Determine the [x, y] coordinate at the center of the cell enclosing the given text.  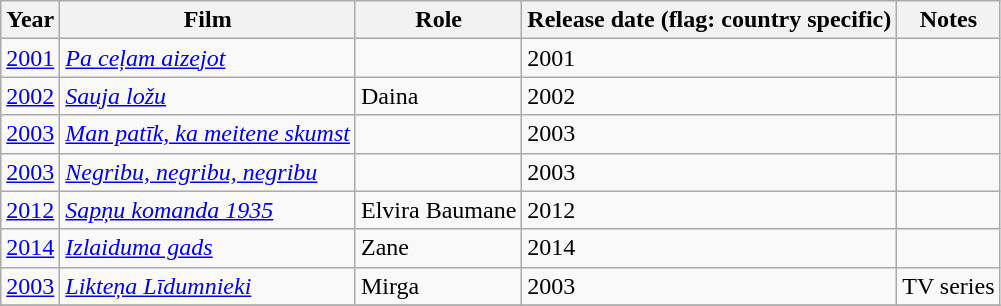
Zane [438, 248]
Negribu, negribu, negribu [208, 172]
Notes [948, 20]
Sapņu komanda 1935 [208, 210]
Mirga [438, 286]
Film [208, 20]
Man patīk, ka meitene skumst [208, 134]
TV series [948, 286]
Daina [438, 96]
Sauja ložu [208, 96]
Izlaiduma gads [208, 248]
Role [438, 20]
Pa ceļam aizejot [208, 58]
Year [30, 20]
Likteņa Līdumnieki [208, 286]
Release date (flag: country specific) [710, 20]
Elvira Baumane [438, 210]
